Scan for the cell matching the given text and deliver its (X, Y) coordinate at center. 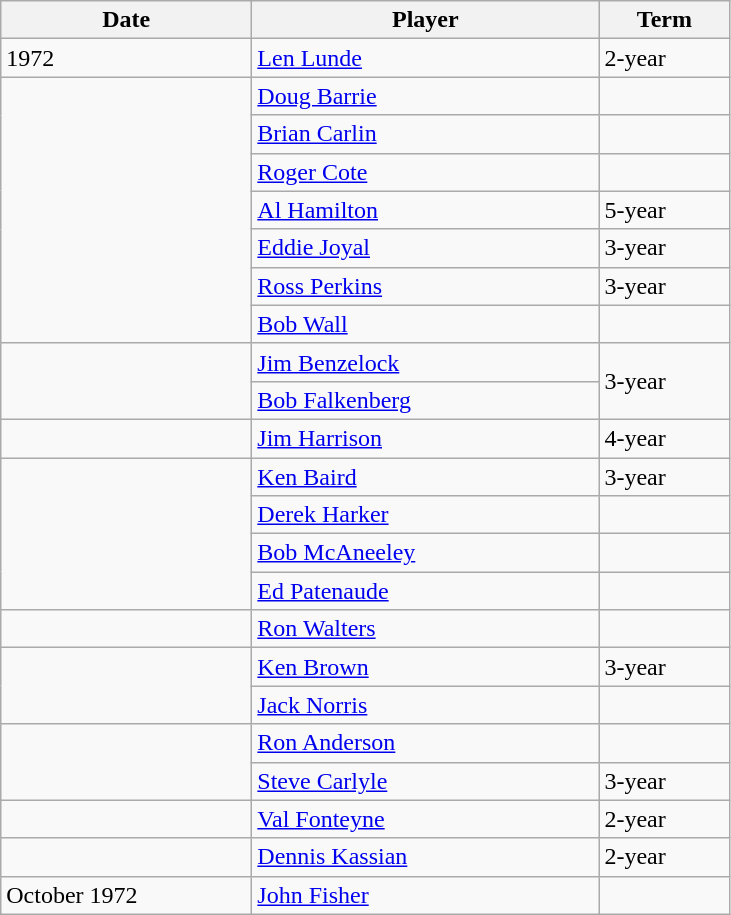
Ken Brown (426, 667)
Val Fonteyne (426, 819)
Ron Walters (426, 629)
Dennis Kassian (426, 857)
Brian Carlin (426, 134)
John Fisher (426, 895)
Len Lunde (426, 58)
Jim Harrison (426, 438)
Doug Barrie (426, 96)
Bob Wall (426, 324)
5-year (664, 210)
Eddie Joyal (426, 248)
Derek Harker (426, 515)
Al Hamilton (426, 210)
Ross Perkins (426, 286)
Jim Benzelock (426, 362)
4-year (664, 438)
Ken Baird (426, 477)
Roger Cote (426, 172)
Term (664, 20)
Player (426, 20)
Bob Falkenberg (426, 400)
Date (126, 20)
Ron Anderson (426, 743)
1972 (126, 58)
Steve Carlyle (426, 781)
October 1972 (126, 895)
Jack Norris (426, 705)
Ed Patenaude (426, 591)
Bob McAneeley (426, 553)
